Search for the cell housing the specified text and yield its (x, y) center coordinate. 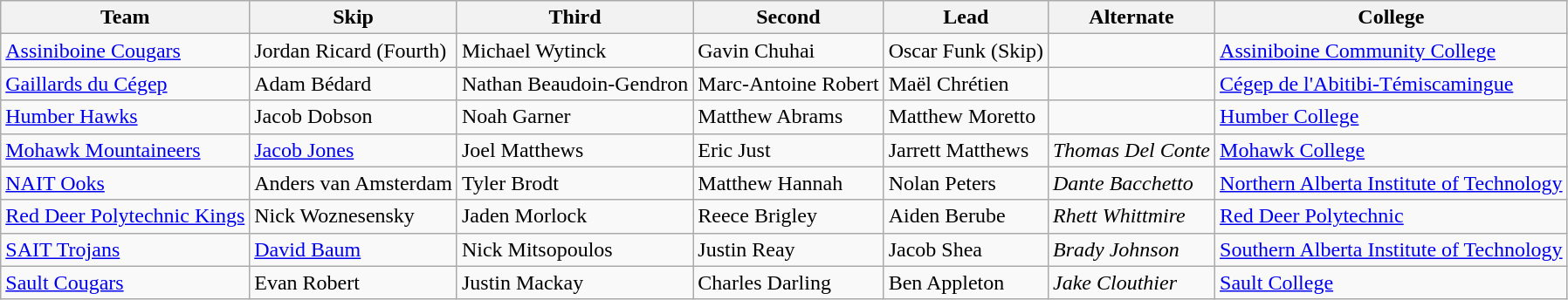
Matthew Abrams (788, 117)
College (1392, 17)
Michael Wytinck (574, 51)
Jacob Dobson (354, 117)
Team (126, 17)
Jaden Morlock (574, 216)
Ben Appleton (966, 283)
Nolan Peters (966, 183)
Jacob Shea (966, 249)
Joel Matthews (574, 150)
Jordan Ricard (Fourth) (354, 51)
Cégep de l'Abitibi-Témiscamingue (1392, 84)
Brady Johnson (1131, 249)
Red Deer Polytechnic (1392, 216)
Charles Darling (788, 283)
Oscar Funk (Skip) (966, 51)
Third (574, 17)
Aiden Berube (966, 216)
Red Deer Polytechnic Kings (126, 216)
Sault College (1392, 283)
Nick Mitsopoulos (574, 249)
Jacob Jones (354, 150)
David Baum (354, 249)
Anders van Amsterdam (354, 183)
Humber College (1392, 117)
Adam Bédard (354, 84)
Matthew Hannah (788, 183)
Noah Garner (574, 117)
Matthew Moretto (966, 117)
Reece Brigley (788, 216)
Assiniboine Community College (1392, 51)
Mohawk Mountaineers (126, 150)
Eric Just (788, 150)
Southern Alberta Institute of Technology (1392, 249)
Mohawk College (1392, 150)
Jarrett Matthews (966, 150)
Lead (966, 17)
Gavin Chuhai (788, 51)
Alternate (1131, 17)
Gaillards du Cégep (126, 84)
Dante Bacchetto (1131, 183)
Marc-Antoine Robert (788, 84)
Rhett Whittmire (1131, 216)
Nick Woznesensky (354, 216)
Maël Chrétien (966, 84)
Second (788, 17)
Northern Alberta Institute of Technology (1392, 183)
Jake Clouthier (1131, 283)
Justin Mackay (574, 283)
Evan Robert (354, 283)
Nathan Beaudoin-Gendron (574, 84)
Humber Hawks (126, 117)
Justin Reay (788, 249)
Tyler Brodt (574, 183)
Assiniboine Cougars (126, 51)
Skip (354, 17)
Sault Cougars (126, 283)
NAIT Ooks (126, 183)
SAIT Trojans (126, 249)
Thomas Del Conte (1131, 150)
